Pinpoint the cell where the given text exists, returning its [x, y] midpoint coordinate. 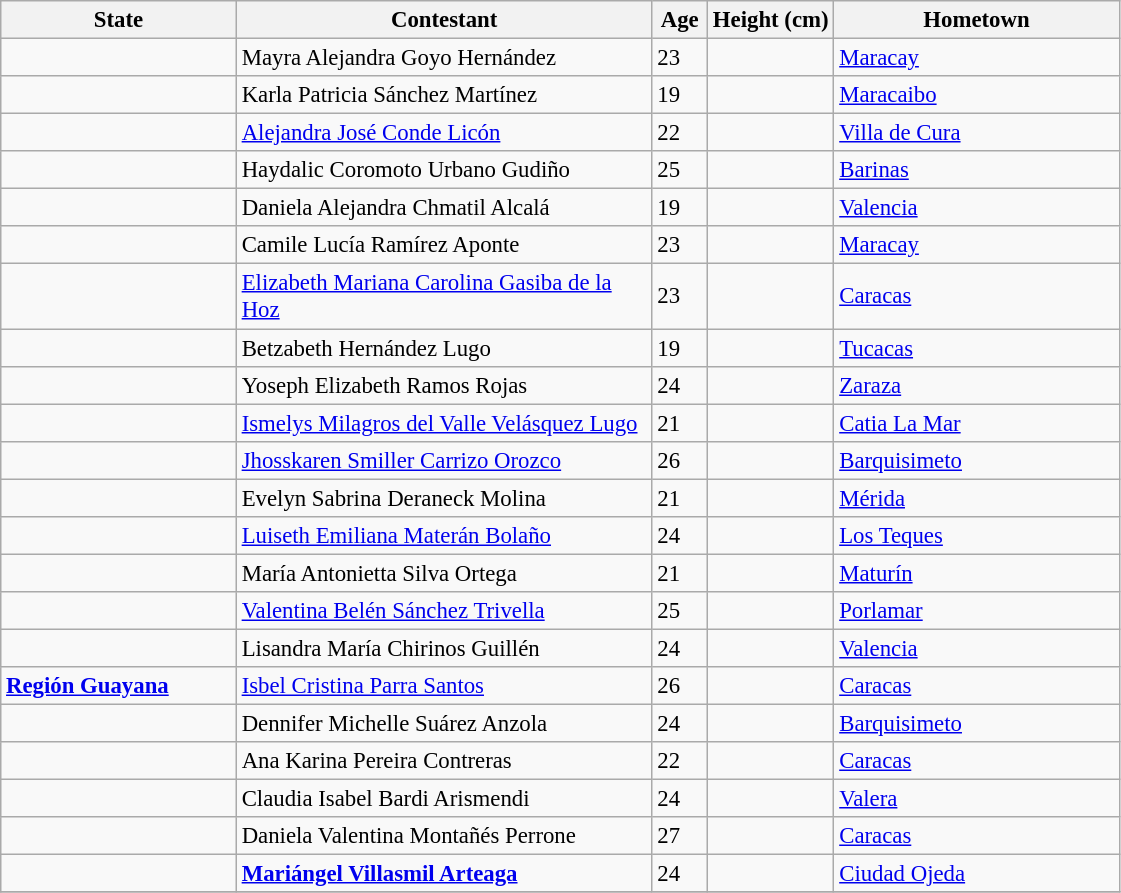
Valentina Belén Sánchez Trivella [444, 611]
Ciudad Ojeda [976, 874]
Height (cm) [771, 20]
State [119, 20]
Hometown [976, 20]
Villa de Cura [976, 133]
27 [680, 836]
Maturín [976, 573]
Mariángel Villasmil Arteaga [444, 874]
Luiseth Emiliana Materán Bolaño [444, 536]
Ismelys Milagros del Valle Velásquez Lugo [444, 423]
Claudia Isabel Bardi Arismendi [444, 799]
Barinas [976, 170]
Mérida [976, 498]
Haydalic Coromoto Urbano Gudiño [444, 170]
Los Teques [976, 536]
Catia La Mar [976, 423]
Zaraza [976, 385]
Mayra Alejandra Goyo Hernández [444, 58]
Lisandra María Chirinos Guillén [444, 648]
Daniela Alejandra Chmatil Alcalá [444, 208]
Age [680, 20]
Tucacas [976, 348]
Jhosskaren Smiller Carrizo Orozco [444, 460]
Karla Patricia Sánchez Martínez [444, 95]
Porlamar [976, 611]
Maracaibo [976, 95]
Yoseph Elizabeth Ramos Rojas [444, 385]
Dennifer Michelle Suárez Anzola [444, 724]
Camile Lucía Ramírez Aponte [444, 245]
Contestant [444, 20]
Valera [976, 799]
Daniela Valentina Montañés Perrone [444, 836]
Alejandra José Conde Licón [444, 133]
Isbel Cristina Parra Santos [444, 686]
Región Guayana [119, 686]
Evelyn Sabrina Deraneck Molina [444, 498]
Ana Karina Pereira Contreras [444, 761]
Betzabeth Hernández Lugo [444, 348]
Elizabeth Mariana Carolina Gasiba de la Hoz [444, 296]
María Antonietta Silva Ortega [444, 573]
